Output the [x, y] coordinate of the center of the cell containing the given text.  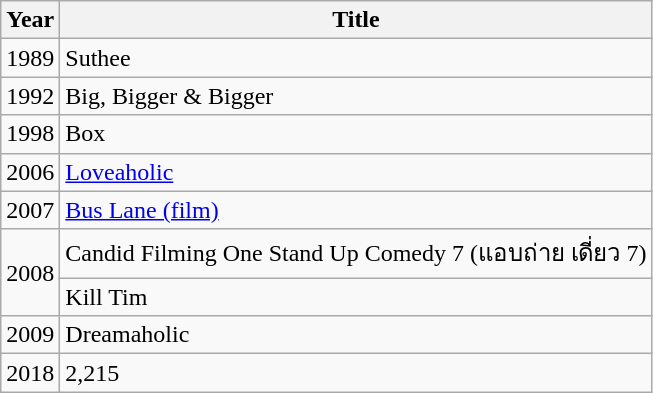
2008 [30, 272]
2009 [30, 335]
Kill Tim [356, 297]
2018 [30, 373]
Loveaholic [356, 172]
Year [30, 20]
1989 [30, 58]
Suthee [356, 58]
Bus Lane (film) [356, 210]
1998 [30, 134]
Box [356, 134]
Dreamaholic [356, 335]
Big, Bigger & Bigger [356, 96]
Candid Filming One Stand Up Comedy 7 (แอบถ่าย เดี่ยว 7) [356, 254]
2007 [30, 210]
1992 [30, 96]
2006 [30, 172]
2,215 [356, 373]
Title [356, 20]
